Identify which cell holds the provided text, then report its (x, y) central coordinate. 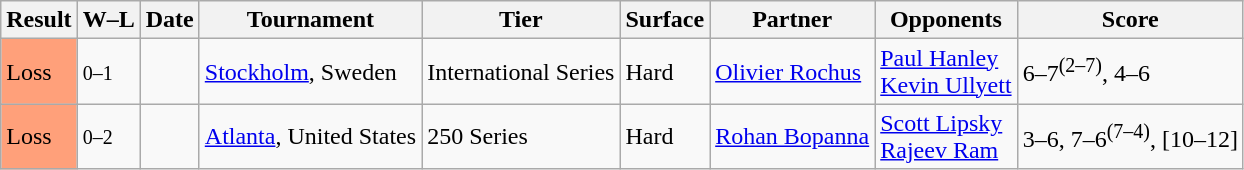
W–L (108, 20)
Tier (521, 20)
Stockholm, Sweden (310, 72)
Olivier Rochus (792, 72)
Score (1130, 20)
Tournament (310, 20)
6–7(2–7), 4–6 (1130, 72)
Surface (665, 20)
Atlanta, United States (310, 136)
International Series (521, 72)
0–2 (108, 136)
Partner (792, 20)
Rohan Bopanna (792, 136)
Paul Hanley Kevin Ullyett (946, 72)
Date (170, 20)
250 Series (521, 136)
Scott Lipsky Rajeev Ram (946, 136)
Opponents (946, 20)
Result (39, 20)
0–1 (108, 72)
3–6, 7–6(7–4), [10–12] (1130, 136)
